Pinpoint the cell where the given text exists, returning its (x, y) midpoint coordinate. 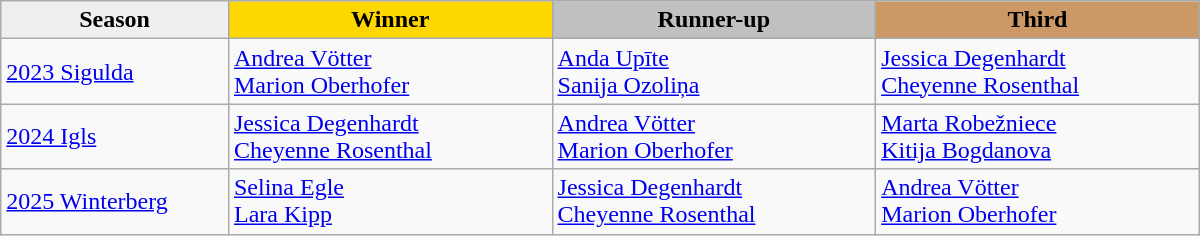
Winner (390, 20)
Selina EgleLara Kipp (390, 202)
Anda UpīteSanija Ozoliņa (714, 72)
Marta RobežnieceKitija Bogdanova (1038, 136)
Season (115, 20)
2024 Igls (115, 136)
2025 Winterberg (115, 202)
Runner-up (714, 20)
2023 Sigulda (115, 72)
Third (1038, 20)
